Return [x, y] of the center of cell containing provided text 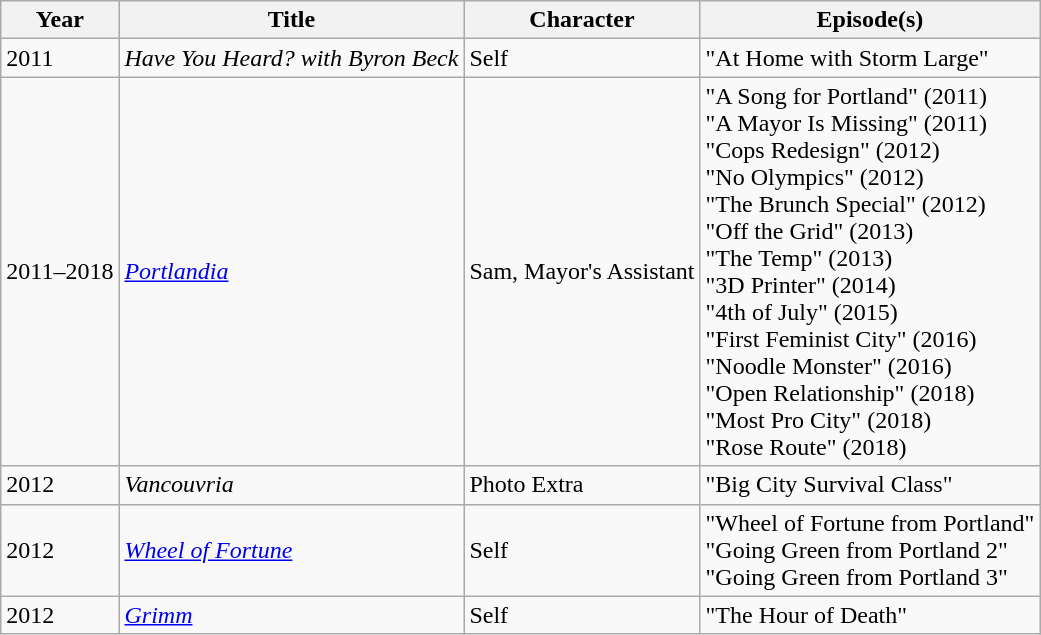
"Big City Survival Class" [870, 485]
Photo Extra [582, 485]
Have You Heard? with Byron Beck [292, 58]
Vancouvria [292, 485]
2011–2018 [60, 272]
Character [582, 20]
"The Hour of Death" [870, 615]
Wheel of Fortune [292, 550]
Sam, Mayor's Assistant [582, 272]
Title [292, 20]
"At Home with Storm Large" [870, 58]
"Wheel of Fortune from Portland""Going Green from Portland 2""Going Green from Portland 3" [870, 550]
Year [60, 20]
Episode(s) [870, 20]
Grimm [292, 615]
2011 [60, 58]
Portlandia [292, 272]
